Output the (x, y) coordinate of the center of the cell containing the given text.  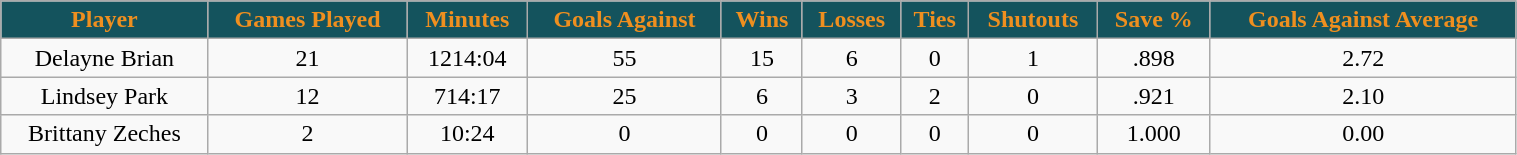
1214:04 (467, 58)
Losses (851, 20)
Brittany Zeches (104, 134)
Ties (935, 20)
Minutes (467, 20)
12 (308, 96)
714:17 (467, 96)
21 (308, 58)
Save % (1154, 20)
0.00 (1363, 134)
1 (1032, 58)
.898 (1154, 58)
.921 (1154, 96)
Lindsey Park (104, 96)
15 (762, 58)
1.000 (1154, 134)
2.72 (1363, 58)
55 (624, 58)
Goals Against Average (1363, 20)
Wins (762, 20)
Delayne Brian (104, 58)
25 (624, 96)
Player (104, 20)
Games Played (308, 20)
3 (851, 96)
10:24 (467, 134)
Goals Against (624, 20)
Shutouts (1032, 20)
2.10 (1363, 96)
